Output the (X, Y) coordinate of the center of the cell containing the given text.  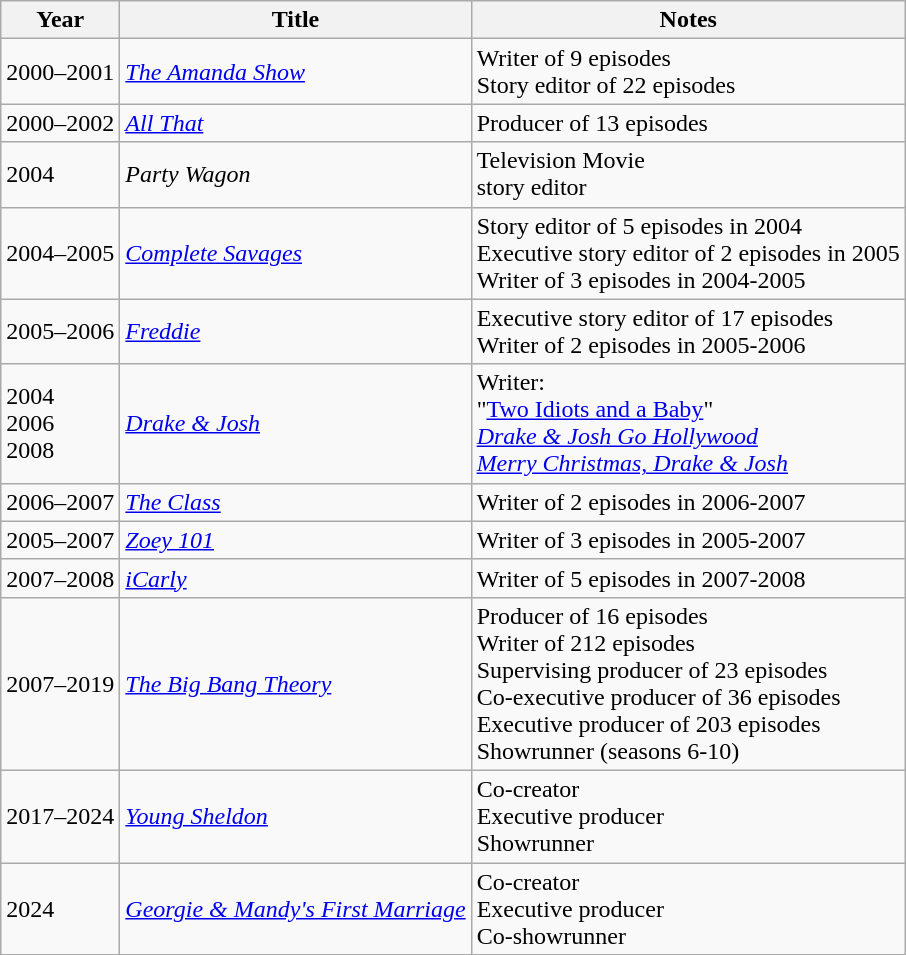
Georgie & Mandy's First Marriage (296, 908)
2007–2008 (60, 578)
Television Moviestory editor (688, 174)
2006–2007 (60, 502)
2017–2024 (60, 816)
2005–2007 (60, 540)
Writer of 9 episodesStory editor of 22 episodes (688, 72)
200420062008 (60, 424)
The Class (296, 502)
Executive story editor of 17 episodesWriter of 2 episodes in 2005-2006 (688, 332)
2000–2002 (60, 123)
Writer of 3 episodes in 2005-2007 (688, 540)
Title (296, 20)
Co-creatorExecutive producerShowrunner (688, 816)
2005–2006 (60, 332)
Story editor of 5 episodes in 2004Executive story editor of 2 episodes in 2005Writer of 3 episodes in 2004-2005 (688, 253)
2004–2005 (60, 253)
The Amanda Show (296, 72)
Complete Savages (296, 253)
2024 (60, 908)
All That (296, 123)
Producer of 13 episodes (688, 123)
Drake & Josh (296, 424)
Year (60, 20)
Co-creatorExecutive producerCo-showrunner (688, 908)
2000–2001 (60, 72)
Writer of 5 episodes in 2007-2008 (688, 578)
Young Sheldon (296, 816)
2007–2019 (60, 684)
Freddie (296, 332)
Writer:"Two Idiots and a Baby"Drake & Josh Go HollywoodMerry Christmas, Drake & Josh (688, 424)
2004 (60, 174)
Notes (688, 20)
Zoey 101 (296, 540)
Party Wagon (296, 174)
Writer of 2 episodes in 2006-2007 (688, 502)
The Big Bang Theory (296, 684)
iCarly (296, 578)
